For the text-containing cell, return its midpoint in (x, y) coordinate format. 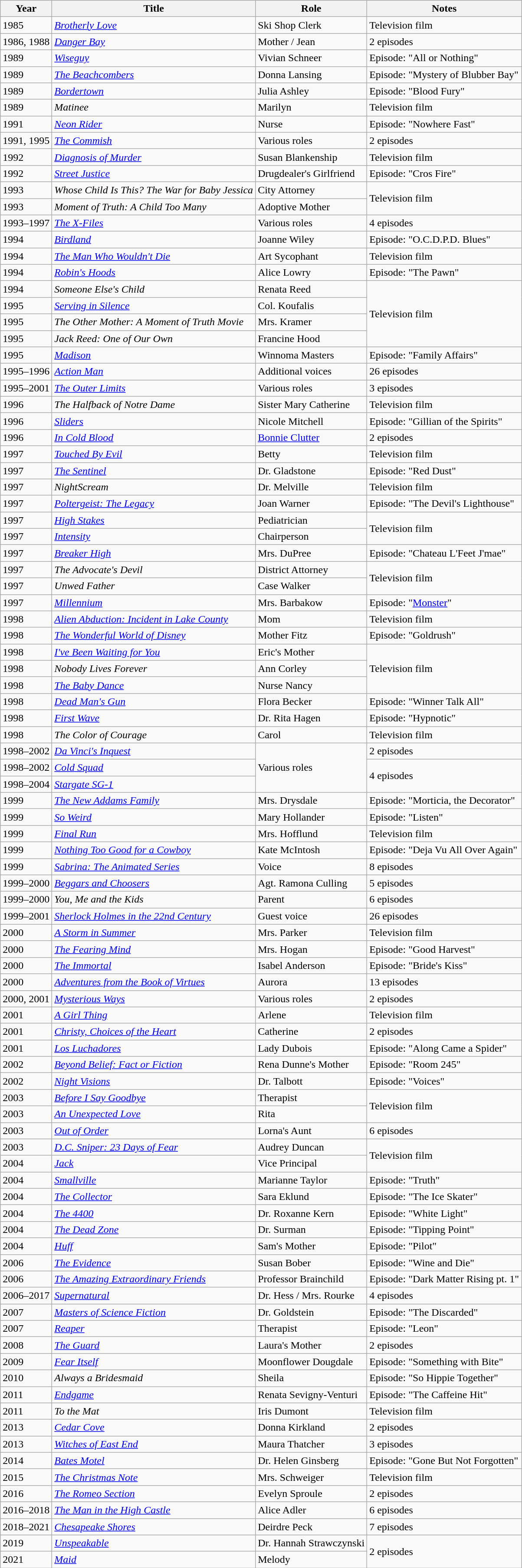
1995–1996 (26, 372)
13 episodes (444, 982)
1995–2001 (26, 388)
Alice Adler (312, 1510)
Mother / Jean (312, 42)
Renata Sevigny-Venturi (312, 1395)
District Attorney (312, 570)
Mom (312, 619)
Renata Reed (312, 289)
Mrs. Hofflund (312, 834)
Year (26, 9)
Episode: "Along Came a Spider" (444, 1048)
Professor Brainchild (312, 1279)
Evelyn Sproule (312, 1493)
2021 (26, 1560)
Robin's Hoods (154, 273)
Jack Reed: One of Our Own (154, 339)
Kate McIntosh (312, 850)
Bates Motel (154, 1460)
Los Luchadores (154, 1048)
Episode: "So Hippie Together" (444, 1378)
7 episodes (444, 1526)
Dr. Talbott (312, 1081)
The Other Mother: A Moment of Truth Movie (154, 322)
To the Mat (154, 1411)
Marilyn (312, 108)
1986, 1988 (26, 42)
Episode: "Listen" (444, 817)
The Halfback of Notre Dame (154, 404)
Deirdre Peck (312, 1526)
Lorna's Aunt (312, 1131)
Donna Kirkland (312, 1428)
Sara Eklund (312, 1196)
Episode: "Deja Vu All Over Again" (444, 850)
Alice Lowry (312, 273)
Flora Becker (312, 701)
Guest voice (312, 916)
Mrs. Parker (312, 932)
Melody (312, 1560)
Episode: "Monster" (444, 603)
Intensity (154, 537)
The Beachcombers (154, 75)
Dr. Hess / Mrs. Rourke (312, 1296)
Whose Child Is This? The War for Baby Jessica (154, 190)
The Commish (154, 140)
Masters of Science Fiction (154, 1312)
Drugdealer's Girlfriend (312, 173)
8 episodes (444, 867)
Donna Lansing (312, 75)
Sliders (154, 421)
Neon Rider (154, 124)
Stargate SG-1 (154, 784)
So Weird (154, 817)
Serving in Silence (154, 306)
Vivian Schneer (312, 58)
Nothing Too Good for a Cowboy (154, 850)
Sheila (312, 1378)
The Baby Dance (154, 685)
Additional voices (312, 372)
Joan Warner (312, 504)
Supernatural (154, 1296)
Episode: "The Discarded" (444, 1312)
2019 (26, 1543)
The New Addams Family (154, 801)
2015 (26, 1477)
Vice Principal (312, 1164)
Maura Thatcher (312, 1444)
Adventures from the Book of Virtues (154, 982)
Cold Squad (154, 768)
Episode: "Truth" (444, 1180)
Catherine (312, 1032)
The Man Who Wouldn't Die (154, 256)
Jack (154, 1164)
Episode: "Chateau L'Feet J'mae" (444, 553)
The X-Files (154, 223)
Episode: "Blood Fury" (444, 91)
Chairperson (312, 537)
I've Been Waiting for You (154, 652)
Episode: "Mystery of Blubber Bay" (444, 75)
1993–1997 (26, 223)
Episode: "Cros Fire" (444, 173)
Unspeakable (154, 1543)
Mrs. Drysdale (312, 801)
1998–2004 (26, 784)
Nurse (312, 124)
Episode: "All or Nothing" (444, 58)
Voice (312, 867)
1991 (26, 124)
Christy, Choices of the Heart (154, 1032)
Night Visions (154, 1081)
Birdland (154, 240)
Dead Man's Gun (154, 701)
NightScream (154, 487)
Dr. Roxanne Kern (312, 1213)
Mrs. DuPree (312, 553)
Rena Dunne's Mother (312, 1065)
Sabrina: The Animated Series (154, 867)
The Color of Courage (154, 735)
D.C. Sniper: 23 Days of Fear (154, 1147)
Bonnie Clutter (312, 437)
The Sentinel (154, 470)
2000, 2001 (26, 998)
The Guard (154, 1345)
Lady Dubois (312, 1048)
The Man in the High Castle (154, 1510)
Mrs. Kramer (312, 322)
Betty (312, 454)
Fear Itself (154, 1362)
Final Run (154, 834)
The Immortal (154, 965)
Sister Mary Catherine (312, 404)
Joanne Wiley (312, 240)
First Wave (154, 718)
Mother Fitz (312, 636)
You, Me and the Kids (154, 900)
Art Sycophant (312, 256)
The Christmas Note (154, 1477)
Street Justice (154, 173)
Sam's Mother (312, 1246)
Cedar Cove (154, 1428)
Episode: "Good Harvest" (444, 949)
Case Walker (312, 586)
Episode: "Gone But Not Forgotten" (444, 1460)
Col. Koufalis (312, 306)
Beggars and Choosers (154, 883)
Beyond Belief: Fact or Fiction (154, 1065)
The Fearing Mind (154, 949)
2006–2017 (26, 1296)
Before I Say Goodbye (154, 1098)
Episode: "Family Affairs" (444, 355)
Adoptive Mother (312, 207)
The Romeo Section (154, 1493)
2009 (26, 1362)
Dr. Melville (312, 487)
Mysterious Ways (154, 998)
5 episodes (444, 883)
2016 (26, 1493)
Nurse Nancy (312, 685)
Huff (154, 1246)
City Attorney (312, 190)
Madison (154, 355)
The Outer Limits (154, 388)
Episode: "Leon" (444, 1329)
Brotherly Love (154, 25)
Touched By Evil (154, 454)
The Advocate's Devil (154, 570)
Maid (154, 1560)
The Amazing Extraordinary Friends (154, 1279)
Episode: "The Ice Skater" (444, 1196)
Dr. Helen Ginsberg (312, 1460)
Episode: "Morticia, the Decorator" (444, 801)
Rita (312, 1114)
2010 (26, 1378)
Episode: "The Devil's Lighthouse" (444, 504)
Episode: "White Light" (444, 1213)
Iris Dumont (312, 1411)
Unwed Father (154, 586)
Episode: "Tipping Point" (444, 1229)
Agt. Ramona Culling (312, 883)
Arlene (312, 1015)
Episode: "O.C.D.P.D. Blues" (444, 240)
The 4400 (154, 1213)
Episode: "Red Dust" (444, 470)
2014 (26, 1460)
Reaper (154, 1329)
Nobody Lives Forever (154, 668)
Episode: "Pilot" (444, 1246)
Ski Shop Clerk (312, 25)
The Dead Zone (154, 1229)
Dr. Rita Hagen (312, 718)
2016–2018 (26, 1510)
Wiseguy (154, 58)
Episode: "Room 245" (444, 1065)
An Unexpected Love (154, 1114)
Da Vinci's Inquest (154, 751)
1999–2001 (26, 916)
Smallville (154, 1180)
1985 (26, 25)
Someone Else's Child (154, 289)
Winnoma Masters (312, 355)
2018–2021 (26, 1526)
Action Man (154, 372)
Danger Bay (154, 42)
Susan Bober (312, 1263)
Moment of Truth: A Child Too Many (154, 207)
Breaker High (154, 553)
Episode: "Hypnotic" (444, 718)
A Storm in Summer (154, 932)
High Stakes (154, 520)
Episode: "Bride's Kiss" (444, 965)
1991, 1995 (26, 140)
Episode: "Wine and Die" (444, 1263)
Matinee (154, 108)
Chesapeake Shores (154, 1526)
The Wonderful World of Disney (154, 636)
Episode: "Goldrush" (444, 636)
Episode: "The Pawn" (444, 273)
Notes (444, 9)
Bordertown (154, 91)
Julia Ashley (312, 91)
Episode: "The Caffeine Hit" (444, 1395)
Role (312, 9)
Episode: "Gillian of the Spirits" (444, 421)
Ann Corley (312, 668)
Millennium (154, 603)
Nicole Mitchell (312, 421)
Laura's Mother (312, 1345)
Witches of East End (154, 1444)
Parent (312, 900)
Marianne Taylor (312, 1180)
Dr. Hannah Strawczynski (312, 1543)
Poltergeist: The Legacy (154, 504)
Pediatrician (312, 520)
Audrey Duncan (312, 1147)
Dr. Gladstone (312, 470)
Sherlock Holmes in the 22nd Century (154, 916)
Susan Blankenship (312, 157)
Mrs. Barbakow (312, 603)
Alien Abduction: Incident in Lake County (154, 619)
In Cold Blood (154, 437)
Carol (312, 735)
Mary Hollander (312, 817)
The Evidence (154, 1263)
Mrs. Schweiger (312, 1477)
Episode: "Winner Talk All" (444, 701)
The Collector (154, 1196)
Aurora (312, 982)
Eric's Mother (312, 652)
Moonflower Dougdale (312, 1362)
Isabel Anderson (312, 965)
Always a Bridesmaid (154, 1378)
2008 (26, 1345)
Endgame (154, 1395)
Episode: "Voices" (444, 1081)
Episode: "Nowhere Fast" (444, 124)
Title (154, 9)
Diagnosis of Murder (154, 157)
Francine Hood (312, 339)
Dr. Surman (312, 1229)
Mrs. Hogan (312, 949)
Out of Order (154, 1131)
Episode: "Dark Matter Rising pt. 1" (444, 1279)
Episode: "Something with Bite" (444, 1362)
Dr. Goldstein (312, 1312)
A Girl Thing (154, 1015)
